Extract the (X, Y) coordinate from the center of the cell holding the provided text.  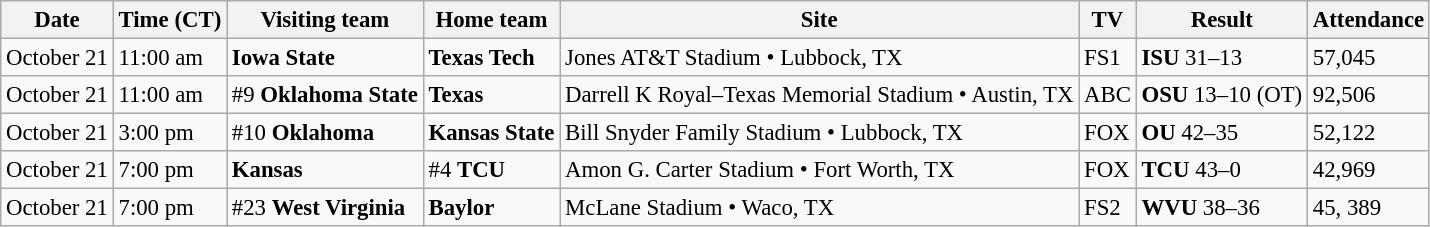
Visiting team (326, 20)
Jones AT&T Stadium • Lubbock, TX (820, 58)
ISU 31–13 (1222, 58)
FS1 (1108, 58)
#4 TCU (492, 170)
#23 West Virginia (326, 208)
FS2 (1108, 208)
92,506 (1368, 95)
Site (820, 20)
#9 Oklahoma State (326, 95)
TCU 43–0 (1222, 170)
Time (CT) (170, 20)
Iowa State (326, 58)
McLane Stadium • Waco, TX (820, 208)
57,045 (1368, 58)
45, 389 (1368, 208)
3:00 pm (170, 133)
Home team (492, 20)
Kansas State (492, 133)
42,969 (1368, 170)
TV (1108, 20)
OU 42–35 (1222, 133)
OSU 13–10 (OT) (1222, 95)
Date (57, 20)
Amon G. Carter Stadium • Fort Worth, TX (820, 170)
#10 Oklahoma (326, 133)
Kansas (326, 170)
Darrell K Royal–Texas Memorial Stadium • Austin, TX (820, 95)
Result (1222, 20)
ABC (1108, 95)
Baylor (492, 208)
Texas Tech (492, 58)
52,122 (1368, 133)
Attendance (1368, 20)
Bill Snyder Family Stadium • Lubbock, TX (820, 133)
Texas (492, 95)
WVU 38–36 (1222, 208)
